Return the (X, Y) coordinate for the center point of the cell that contains the specified text.  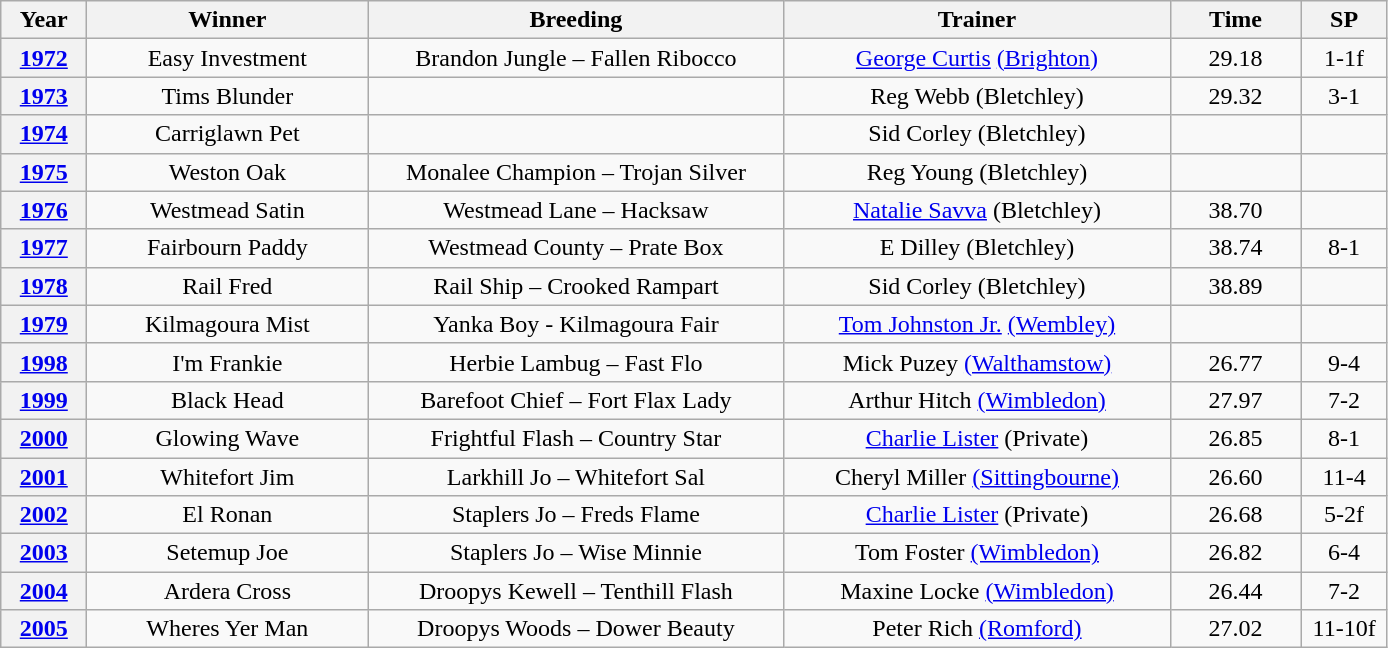
Westmead County – Prate Box (576, 248)
Westmead Lane – Hacksaw (576, 210)
6-4 (1344, 553)
Ardera Cross (228, 591)
Yanka Boy - Kilmagoura Fair (576, 324)
2003 (44, 553)
Breeding (576, 20)
Tims Blunder (228, 96)
26.82 (1236, 553)
Monalee Champion – Trojan Silver (576, 172)
1-1f (1344, 58)
Natalie Savva (Bletchley) (977, 210)
1975 (44, 172)
26.68 (1236, 515)
Barefoot Chief – Fort Flax Lady (576, 400)
29.32 (1236, 96)
26.77 (1236, 362)
Glowing Wave (228, 438)
11-10f (1344, 629)
Year (44, 20)
1999 (44, 400)
Herbie Lambug – Fast Flo (576, 362)
Rail Fred (228, 286)
Westmead Satin (228, 210)
26.60 (1236, 477)
27.02 (1236, 629)
Reg Young (Bletchley) (977, 172)
9-4 (1344, 362)
Trainer (977, 20)
E Dilley (Bletchley) (977, 248)
3-1 (1344, 96)
Frightful Flash – Country Star (576, 438)
1998 (44, 362)
2001 (44, 477)
1974 (44, 134)
26.85 (1236, 438)
11-4 (1344, 477)
38.89 (1236, 286)
Staplers Jo – Wise Minnie (576, 553)
Larkhill Jo – Whitefort Sal (576, 477)
Winner (228, 20)
Rail Ship – Crooked Rampart (576, 286)
Reg Webb (Bletchley) (977, 96)
Droopys Woods – Dower Beauty (576, 629)
2005 (44, 629)
Setemup Joe (228, 553)
Fairbourn Paddy (228, 248)
38.74 (1236, 248)
Kilmagoura Mist (228, 324)
I'm Frankie (228, 362)
Cheryl Miller (Sittingbourne) (977, 477)
Brandon Jungle – Fallen Ribocco (576, 58)
1979 (44, 324)
1978 (44, 286)
Maxine Locke (Wimbledon) (977, 591)
2002 (44, 515)
2000 (44, 438)
Easy Investment (228, 58)
27.97 (1236, 400)
Peter Rich (Romford) (977, 629)
1972 (44, 58)
Droopys Kewell – Tenthill Flash (576, 591)
SP (1344, 20)
Weston Oak (228, 172)
Wheres Yer Man (228, 629)
Tom Johnston Jr. (Wembley) (977, 324)
38.70 (1236, 210)
1976 (44, 210)
George Curtis (Brighton) (977, 58)
29.18 (1236, 58)
El Ronan (228, 515)
5-2f (1344, 515)
Staplers Jo – Freds Flame (576, 515)
Mick Puzey (Walthamstow) (977, 362)
Whitefort Jim (228, 477)
1977 (44, 248)
1973 (44, 96)
26.44 (1236, 591)
Black Head (228, 400)
2004 (44, 591)
Arthur Hitch (Wimbledon) (977, 400)
Time (1236, 20)
Tom Foster (Wimbledon) (977, 553)
Carriglawn Pet (228, 134)
